Search for the cell housing the specified text and yield its [X, Y] center coordinate. 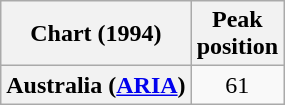
Peakposition [237, 34]
61 [237, 85]
Australia (ARIA) [96, 85]
Chart (1994) [96, 34]
